Provide the (X, Y) coordinate of the cell's center where the given text is located.  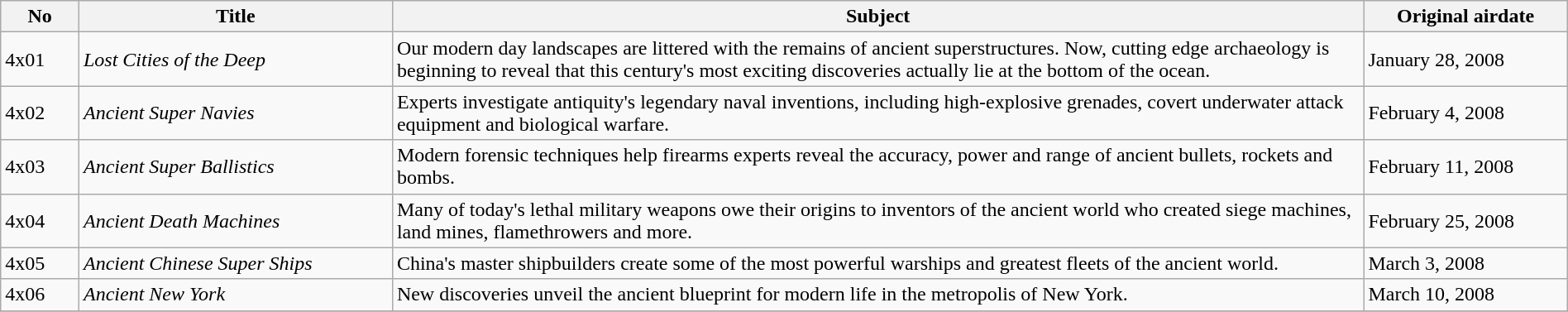
February 25, 2008 (1465, 220)
Subject (878, 17)
Original airdate (1465, 17)
4x06 (40, 295)
February 11, 2008 (1465, 167)
4x03 (40, 167)
No (40, 17)
Ancient Super Navies (235, 113)
Ancient New York (235, 295)
4x05 (40, 263)
January 28, 2008 (1465, 60)
4x01 (40, 60)
4x02 (40, 113)
Ancient Chinese Super Ships (235, 263)
Title (235, 17)
Modern forensic techniques help firearms experts reveal the accuracy, power and range of ancient bullets, rockets and bombs. (878, 167)
Lost Cities of the Deep (235, 60)
4x04 (40, 220)
New discoveries unveil the ancient blueprint for modern life in the metropolis of New York. (878, 295)
China's master shipbuilders create some of the most powerful warships and greatest fleets of the ancient world. (878, 263)
March 10, 2008 (1465, 295)
Ancient Death Machines (235, 220)
March 3, 2008 (1465, 263)
Ancient Super Ballistics (235, 167)
February 4, 2008 (1465, 113)
